Return the (x, y) coordinate for the center point of the cell that contains the specified text.  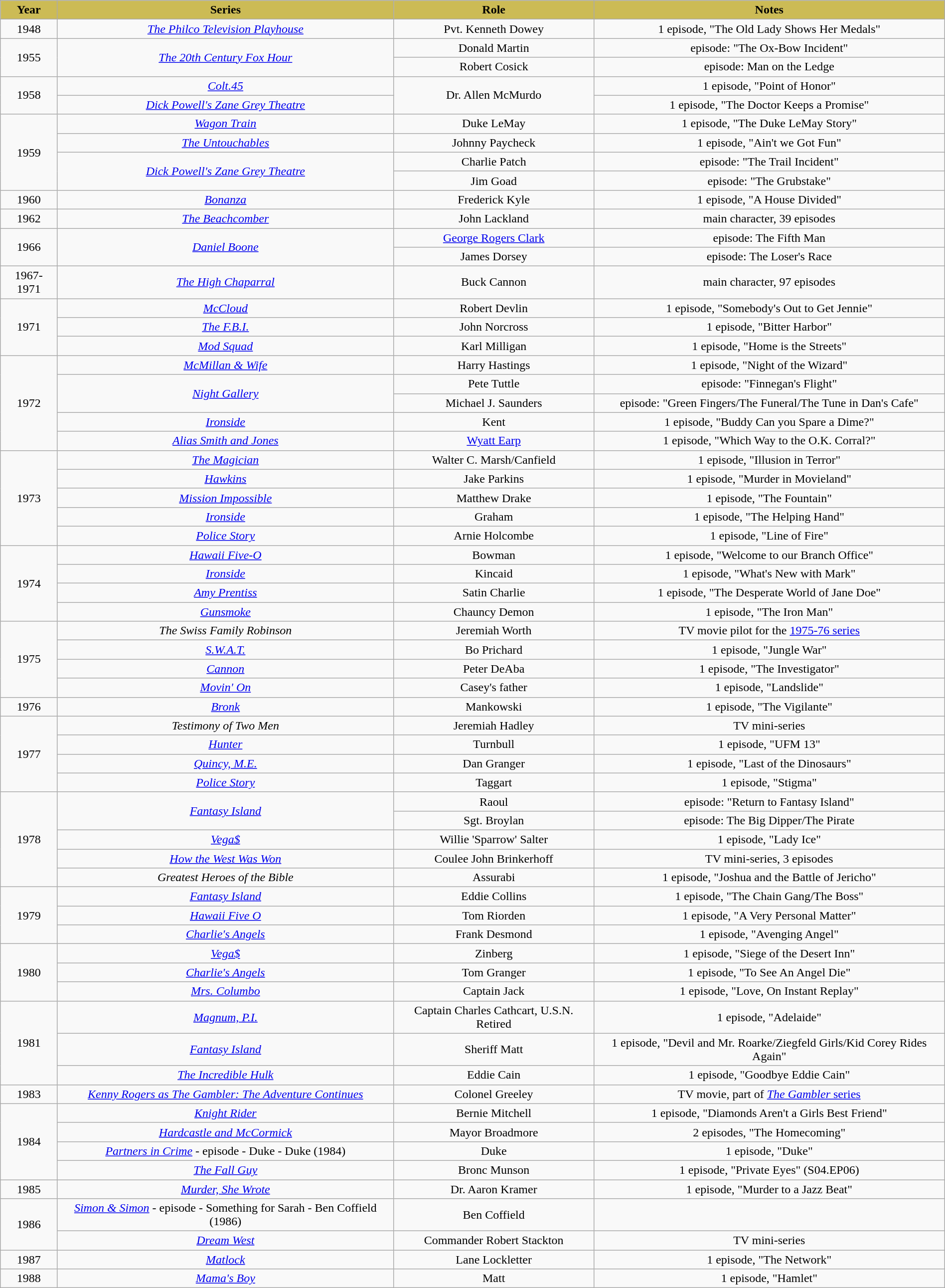
Dream West (225, 1241)
1 episode, "Siege of the Desert Inn" (769, 953)
1 episode, "Home is the Streets" (769, 346)
episode: "The Ox-Bow Incident" (769, 48)
1 episode, "Goodbye Eddie Cain" (769, 1075)
1 episode, "A House Divided" (769, 199)
1 episode, "Hamlet" (769, 1279)
Turnbull (493, 744)
Bonanza (225, 199)
main character, 39 episodes (769, 218)
Night Gallery (225, 393)
1 episode, "The Network" (769, 1260)
Quincy, M.E. (225, 763)
The Beachcomber (225, 218)
Johnny Paycheck (493, 143)
1 episode, "Ain't we Got Fun" (769, 143)
The 20th Century Fox Hour (225, 57)
McMillan & Wife (225, 365)
1 episode, "Last of the Dinosaurs" (769, 763)
TV movie, part of The Gambler series (769, 1094)
Gunsmoke (225, 612)
Simon & Simon - episode - Something for Sarah - Ben Coffield (1986) (225, 1215)
1 episode, "Lady Ice" (769, 839)
1 episode, "The Doctor Keeps a Promise" (769, 105)
1 episode, "Welcome to our Branch Office" (769, 555)
Hunter (225, 744)
Dan Granger (493, 763)
episode: "Return to Fantasy Island" (769, 801)
George Rogers Clark (493, 238)
TV mini-series, 3 episodes (769, 858)
Robert Cosick (493, 67)
1 episode, "The Old Lady Shows Her Medals" (769, 29)
Hawaii Five-O (225, 555)
1967-1971 (29, 282)
Assurabi (493, 878)
Duke LeMay (493, 124)
McCloud (225, 308)
episode: "The Grubstake" (769, 181)
1980 (29, 972)
Donald Martin (493, 48)
1 episode, "Private Eyes" (S04.EP06) (769, 1170)
Michael J. Saunders (493, 403)
Wagon Train (225, 124)
1 episode, "Somebody's Out to Get Jennie" (769, 308)
1 episode, "Point of Honor" (769, 86)
1 episode, "The Duke LeMay Story" (769, 124)
Tom Granger (493, 972)
1959 (29, 152)
Mama's Boy (225, 1279)
1 episode, "Illusion in Terror" (769, 460)
Sgt. Broylan (493, 820)
Jeremiah Worth (493, 631)
Satin Charlie (493, 593)
1975 (29, 659)
Mayor Broadmore (493, 1132)
Wyatt Earp (493, 441)
Matt (493, 1279)
Hawkins (225, 479)
Hardcastle and McCormick (225, 1132)
Mod Squad (225, 346)
Kent (493, 422)
The High Chaparral (225, 282)
The Incredible Hulk (225, 1075)
1 episode, "UFM 13" (769, 744)
Series (225, 10)
Colonel Greeley (493, 1094)
1987 (29, 1260)
1 episode, "Diamonds Aren't a Girls Best Friend" (769, 1113)
Bronk (225, 707)
Bowman (493, 555)
Matthew Drake (493, 498)
The Philco Television Playhouse (225, 29)
1 episode, "Line of Fire" (769, 536)
1 episode, "Night of the Wizard" (769, 365)
Cannon (225, 669)
Mankowski (493, 707)
Graham (493, 517)
Partners in Crime - episode - Duke - Duke (1984) (225, 1151)
Testimony of Two Men (225, 726)
1 episode, "Devil and Mr. Roarke/Ziegfeld Girls/Kid Corey Rides Again" (769, 1049)
Hawaii Five O (225, 916)
Movin' On (225, 688)
The Swiss Family Robinson (225, 631)
Role (493, 10)
1 episode, "Jungle War" (769, 650)
1 episode, "A Very Personal Matter" (769, 916)
1 episode, "The Vigilante" (769, 707)
S.W.A.T. (225, 650)
1 episode, "Avenging Angel" (769, 934)
Sheriff Matt (493, 1049)
Magnum, P.I. (225, 1017)
1 episode, "Adelaide" (769, 1017)
1960 (29, 199)
Casey's father (493, 688)
Zinberg (493, 953)
1977 (29, 754)
1 episode, "The Chain Gang/The Boss" (769, 897)
1972 (29, 403)
episode: The Big Dipper/The Pirate (769, 820)
Kenny Rogers as The Gambler: The Adventure Continues (225, 1094)
Knight Rider (225, 1113)
Commander Robert Stackton (493, 1241)
1 episode, "The Fountain" (769, 498)
Colt.45 (225, 86)
Matlock (225, 1260)
Frederick Kyle (493, 199)
1978 (29, 839)
Bernie Mitchell (493, 1113)
The F.B.I. (225, 327)
Jeremiah Hadley (493, 726)
1988 (29, 1279)
1983 (29, 1094)
1948 (29, 29)
Buck Cannon (493, 282)
Murder, She Wrote (225, 1189)
Bronc Munson (493, 1170)
1 episode, "The Investigator" (769, 669)
Chauncy Demon (493, 612)
1 episode, "Stigma" (769, 782)
Jake Parkins (493, 479)
Pete Tuttle (493, 384)
Tom Riorden (493, 916)
episode: "The Trail Incident" (769, 162)
The Untouchables (225, 143)
John Norcross (493, 327)
1 episode, "Which Way to the O.K. Corral?" (769, 441)
Amy Prentiss (225, 593)
Year (29, 10)
1 episode, "Murder in Movieland" (769, 479)
Notes (769, 10)
Eddie Collins (493, 897)
1984 (29, 1141)
1 episode, "The Helping Hand" (769, 517)
Karl Milligan (493, 346)
Alias Smith and Jones (225, 441)
1 episode, "To See An Angel Die" (769, 972)
Willie 'Sparrow' Salter (493, 839)
Dr. Aaron Kramer (493, 1189)
Frank Desmond (493, 934)
James Dorsey (493, 257)
1 episode, "What's New with Mark" (769, 574)
1974 (29, 583)
TV movie pilot for the 1975-76 series (769, 631)
Duke (493, 1151)
1955 (29, 57)
The Magician (225, 460)
1 episode, "Bitter Harbor" (769, 327)
1 episode, "Love, On Instant Replay" (769, 991)
Robert Devlin (493, 308)
Ben Coffield (493, 1215)
Bo Prichard (493, 650)
Mrs. Columbo (225, 991)
1976 (29, 707)
Arnie Holcombe (493, 536)
Harry Hastings (493, 365)
Charlie Patch (493, 162)
1971 (29, 327)
episode: The Loser's Race (769, 257)
1 episode, "Duke" (769, 1151)
1958 (29, 95)
The Fall Guy (225, 1170)
Walter C. Marsh/Canfield (493, 460)
episode: Man on the Ledge (769, 67)
Pvt. Kenneth Dowey (493, 29)
1962 (29, 218)
Coulee John Brinkerhoff (493, 858)
episode: "Green Fingers/The Funeral/The Tune in Dan's Cafe" (769, 403)
Kincaid (493, 574)
episode: The Fifth Man (769, 238)
1966 (29, 247)
Jim Goad (493, 181)
2 episodes, "The Homecoming" (769, 1132)
Captain Jack (493, 991)
1979 (29, 916)
main character, 97 episodes (769, 282)
How the West Was Won (225, 858)
1 episode, "The Desperate World of Jane Doe" (769, 593)
Taggart (493, 782)
1985 (29, 1189)
Eddie Cain (493, 1075)
episode: "Finnegan's Flight" (769, 384)
Peter DeAba (493, 669)
John Lackland (493, 218)
Greatest Heroes of the Bible (225, 878)
Lane Lockletter (493, 1260)
Dr. Allen McMurdo (493, 95)
1986 (29, 1225)
Captain Charles Cathcart, U.S.N. Retired (493, 1017)
1973 (29, 498)
Mission Impossible (225, 498)
1 episode, "Buddy Can you Spare a Dime?" (769, 422)
1981 (29, 1043)
1 episode, "Joshua and the Battle of Jericho" (769, 878)
1 episode, "Murder to a Jazz Beat" (769, 1189)
1 episode, "The Iron Man" (769, 612)
1 episode, "Landslide" (769, 688)
Daniel Boone (225, 247)
Raoul (493, 801)
